Return [x, y] of the center of cell containing provided text 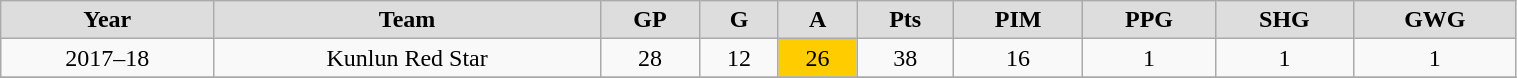
Team [407, 20]
GP [650, 20]
38 [905, 58]
Kunlun Red Star [407, 58]
Pts [905, 20]
16 [1018, 58]
SHG [1284, 20]
Year [108, 20]
G [740, 20]
A [818, 20]
PIM [1018, 20]
2017–18 [108, 58]
GWG [1435, 20]
28 [650, 58]
26 [818, 58]
12 [740, 58]
PPG [1149, 20]
